For the text-containing cell, return its midpoint in (x, y) coordinate format. 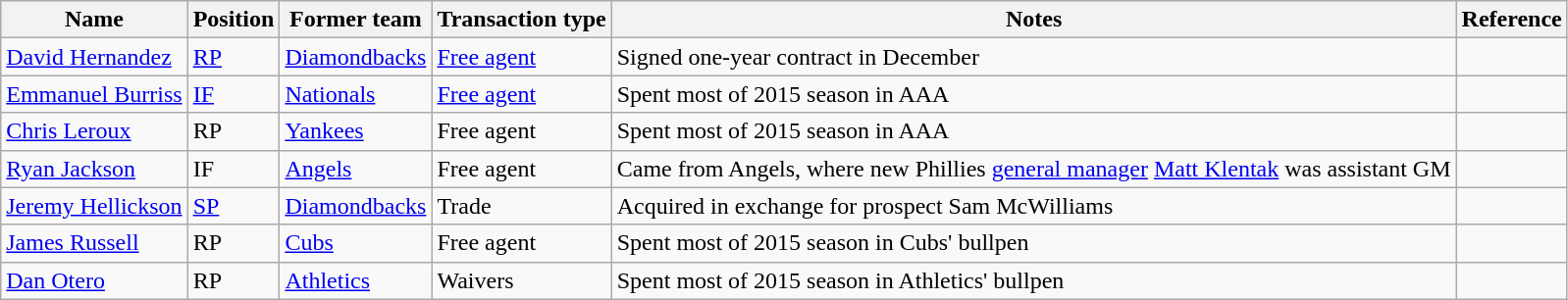
Signed one-year contract in December (1034, 57)
Emmanuel Burriss (94, 94)
Former team (355, 20)
Acquired in exchange for prospect Sam McWilliams (1034, 206)
Trade (522, 206)
David Hernandez (94, 57)
Transaction type (522, 20)
Cubs (355, 243)
Dan Otero (94, 280)
Position (234, 20)
Name (94, 20)
Reference (1511, 20)
Nationals (355, 94)
Spent most of 2015 season in Athletics' bullpen (1034, 280)
SP (234, 206)
Spent most of 2015 season in Cubs' bullpen (1034, 243)
James Russell (94, 243)
Notes (1034, 20)
Angels (355, 169)
Athletics (355, 280)
Jeremy Hellickson (94, 206)
Yankees (355, 131)
Waivers (522, 280)
Ryan Jackson (94, 169)
Chris Leroux (94, 131)
Came from Angels, where new Phillies general manager Matt Klentak was assistant GM (1034, 169)
